Output the [X, Y] coordinate of the center of the cell containing the given text.  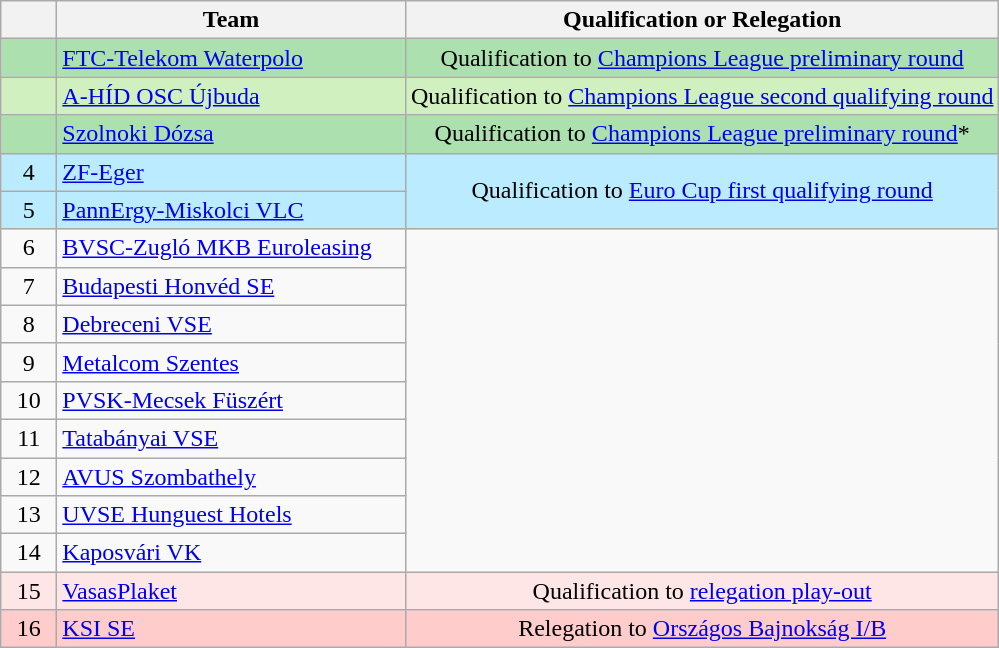
6 [29, 248]
4 [29, 172]
Qualification to Champions League preliminary round* [702, 134]
Qualification to relegation play-out [702, 591]
Budapesti Honvéd SE [232, 286]
PVSK-Mecsek Füszért [232, 400]
Qualification to Euro Cup first qualifying round [702, 191]
13 [29, 515]
KSI SE [232, 629]
VasasPlaket [232, 591]
12 [29, 477]
10 [29, 400]
Metalcom Szentes [232, 362]
AVUS Szombathely [232, 477]
PannErgy-Miskolci VLC [232, 210]
15 [29, 591]
Tatabányai VSE [232, 438]
Qualification to Champions League preliminary round [702, 58]
Relegation to Országos Bajnokság I/B [702, 629]
A-HÍD OSC Újbuda [232, 96]
Kaposvári VK [232, 553]
9 [29, 362]
Debreceni VSE [232, 324]
14 [29, 553]
Team [232, 20]
5 [29, 210]
8 [29, 324]
BVSC-Zugló MKB Euroleasing [232, 248]
11 [29, 438]
UVSE Hunguest Hotels [232, 515]
ZF-Eger [232, 172]
FTC-Telekom Waterpolo [232, 58]
Qualification to Champions League second qualifying round [702, 96]
7 [29, 286]
16 [29, 629]
Qualification or Relegation [702, 20]
Szolnoki Dózsa [232, 134]
